Determine the [X, Y] coordinate at the center of the cell enclosing the given text.  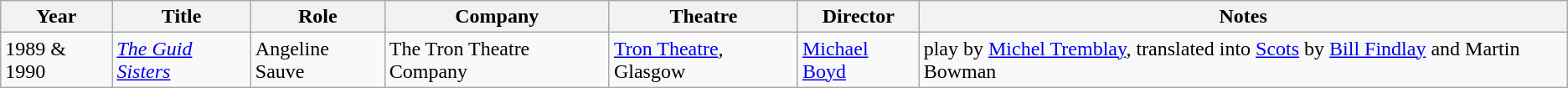
Title [181, 17]
The Guid Sisters [181, 60]
The Tron Theatre Company [497, 60]
Michael Boyd [858, 60]
Company [497, 17]
Tron Theatre, Glasgow [704, 60]
Role [317, 17]
Angeline Sauve [317, 60]
Year [57, 17]
1989 & 1990 [57, 60]
Director [858, 17]
play by Michel Tremblay, translated into Scots by Bill Findlay and Martin Bowman [1243, 60]
Notes [1243, 17]
Theatre [704, 17]
